Determine the [X, Y] coordinate at the center of the cell enclosing the given text.  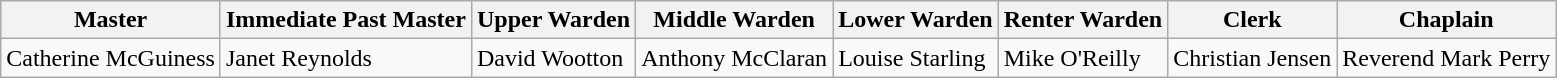
Mike O'Reilly [1083, 58]
Middle Warden [734, 20]
Immediate Past Master [346, 20]
Christian Jensen [1252, 58]
Anthony McClaran [734, 58]
Upper Warden [553, 20]
Reverend Mark Perry [1446, 58]
Renter Warden [1083, 20]
Louise Starling [916, 58]
Catherine McGuiness [111, 58]
Janet Reynolds [346, 58]
Chaplain [1446, 20]
Clerk [1252, 20]
Master [111, 20]
David Wootton [553, 58]
Lower Warden [916, 20]
